Scan for the cell matching the given text and deliver its [X, Y] coordinate at center. 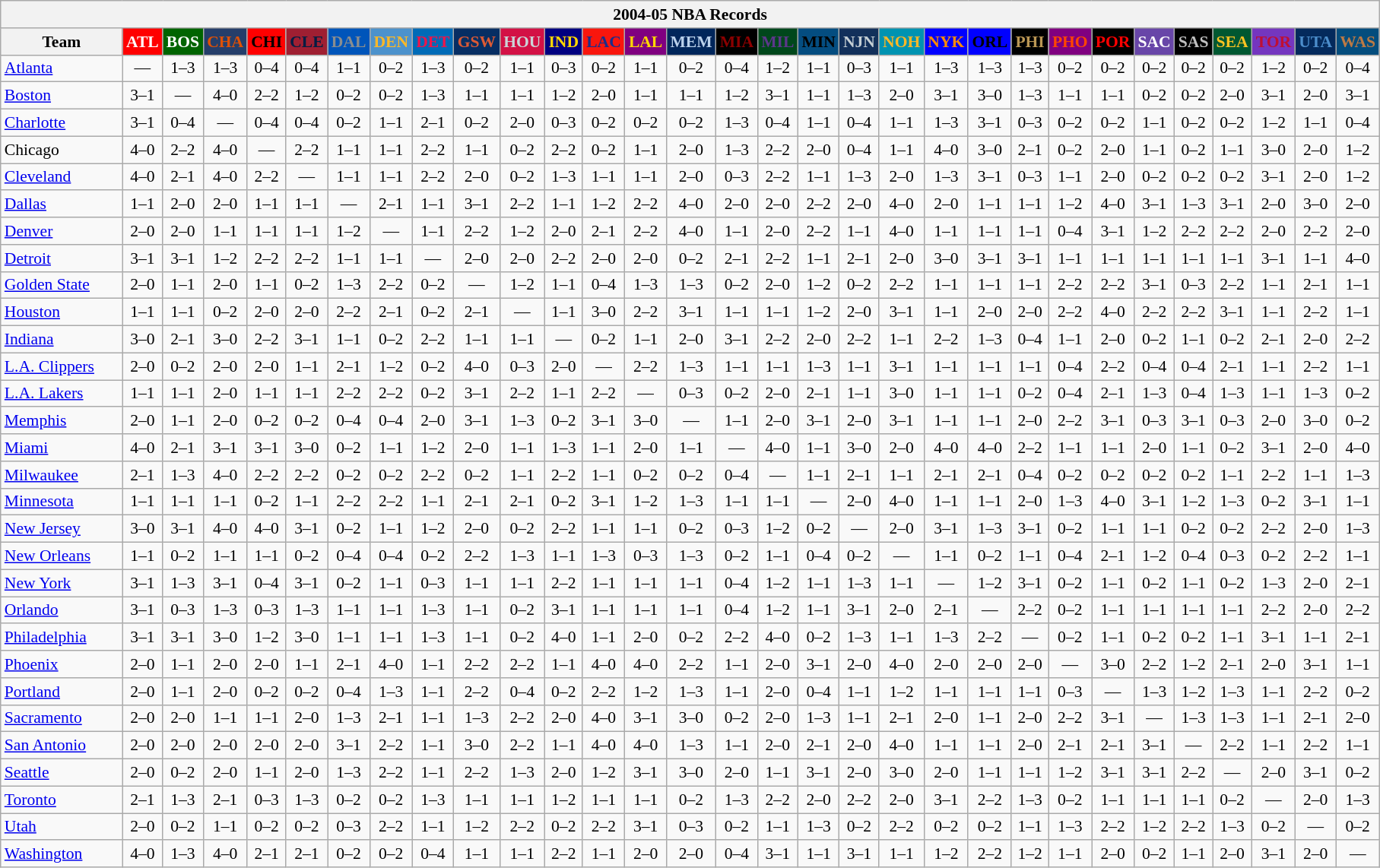
LAL [646, 42]
Houston [62, 312]
NJN [859, 42]
Golden State [62, 285]
WAS [1358, 42]
Sacramento [62, 718]
Atlanta [62, 68]
MEM [690, 42]
NOH [902, 42]
Toronto [62, 800]
POR [1113, 42]
New Orleans [62, 556]
DET [433, 42]
Miami [62, 448]
UTA [1315, 42]
CLE [307, 42]
2004-05 NBA Records [690, 14]
Indiana [62, 340]
CHI [266, 42]
NYK [946, 42]
MIL [777, 42]
BOS [182, 42]
Minnesota [62, 502]
PHI [1029, 42]
Cleveland [62, 177]
LAC [604, 42]
Boston [62, 96]
Team [62, 42]
L.A. Clippers [62, 366]
Washington [62, 854]
Memphis [62, 421]
PHO [1071, 42]
San Antonio [62, 746]
Dallas [62, 204]
MIN [818, 42]
SAC [1154, 42]
Charlotte [62, 123]
CHA [225, 42]
Phoenix [62, 664]
Denver [62, 231]
Seattle [62, 773]
New Jersey [62, 529]
SAS [1194, 42]
DEN [391, 42]
IND [563, 42]
Chicago [62, 150]
ATL [143, 42]
Detroit [62, 258]
Portland [62, 692]
L.A. Lakers [62, 394]
ORL [990, 42]
MIA [737, 42]
Utah [62, 827]
New York [62, 583]
SEA [1232, 42]
HOU [522, 42]
GSW [477, 42]
DAL [349, 42]
Orlando [62, 610]
Milwaukee [62, 475]
TOR [1274, 42]
Philadelphia [62, 638]
